Scan for the cell matching the given text and deliver its [x, y] coordinate at center. 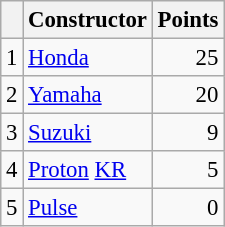
2 [12, 95]
0 [188, 208]
4 [12, 170]
Constructor [88, 20]
Pulse [88, 208]
Proton KR [88, 170]
3 [12, 133]
20 [188, 95]
Points [188, 20]
1 [12, 58]
9 [188, 133]
Honda [88, 58]
Suzuki [88, 133]
Yamaha [88, 95]
25 [188, 58]
